Scan for the cell matching the given text and deliver its [x, y] coordinate at center. 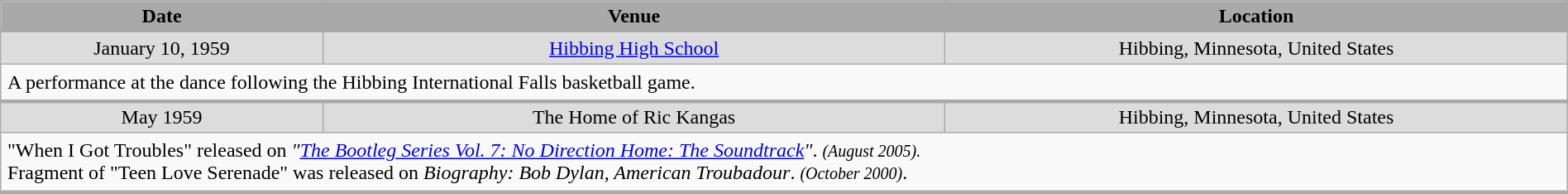
The Home of Ric Kangas [633, 117]
Hibbing High School [633, 48]
Venue [633, 17]
Location [1256, 17]
May 1959 [162, 117]
A performance at the dance following the Hibbing International Falls basketball game. [784, 83]
January 10, 1959 [162, 48]
Date [162, 17]
